Return the [x, y] coordinate for the center point of the cell that contains the specified text.  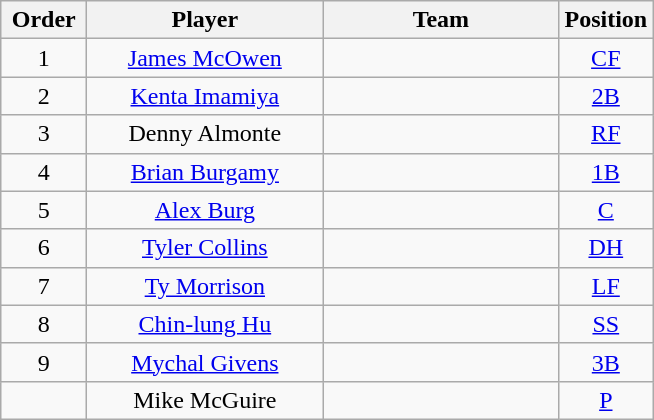
Position [606, 20]
P [606, 400]
Team [441, 20]
Alex Burg [205, 210]
SS [606, 324]
2B [606, 96]
9 [44, 362]
Chin-lung Hu [205, 324]
James McOwen [205, 58]
4 [44, 172]
Order [44, 20]
6 [44, 248]
C [606, 210]
1B [606, 172]
Ty Morrison [205, 286]
7 [44, 286]
RF [606, 134]
3B [606, 362]
2 [44, 96]
Mychal Givens [205, 362]
1 [44, 58]
Tyler Collins [205, 248]
LF [606, 286]
5 [44, 210]
Player [205, 20]
Brian Burgamy [205, 172]
DH [606, 248]
8 [44, 324]
Kenta Imamiya [205, 96]
3 [44, 134]
CF [606, 58]
Denny Almonte [205, 134]
Mike McGuire [205, 400]
